Find where the given text appears and provide that cell's center as [X, Y] coordinate. 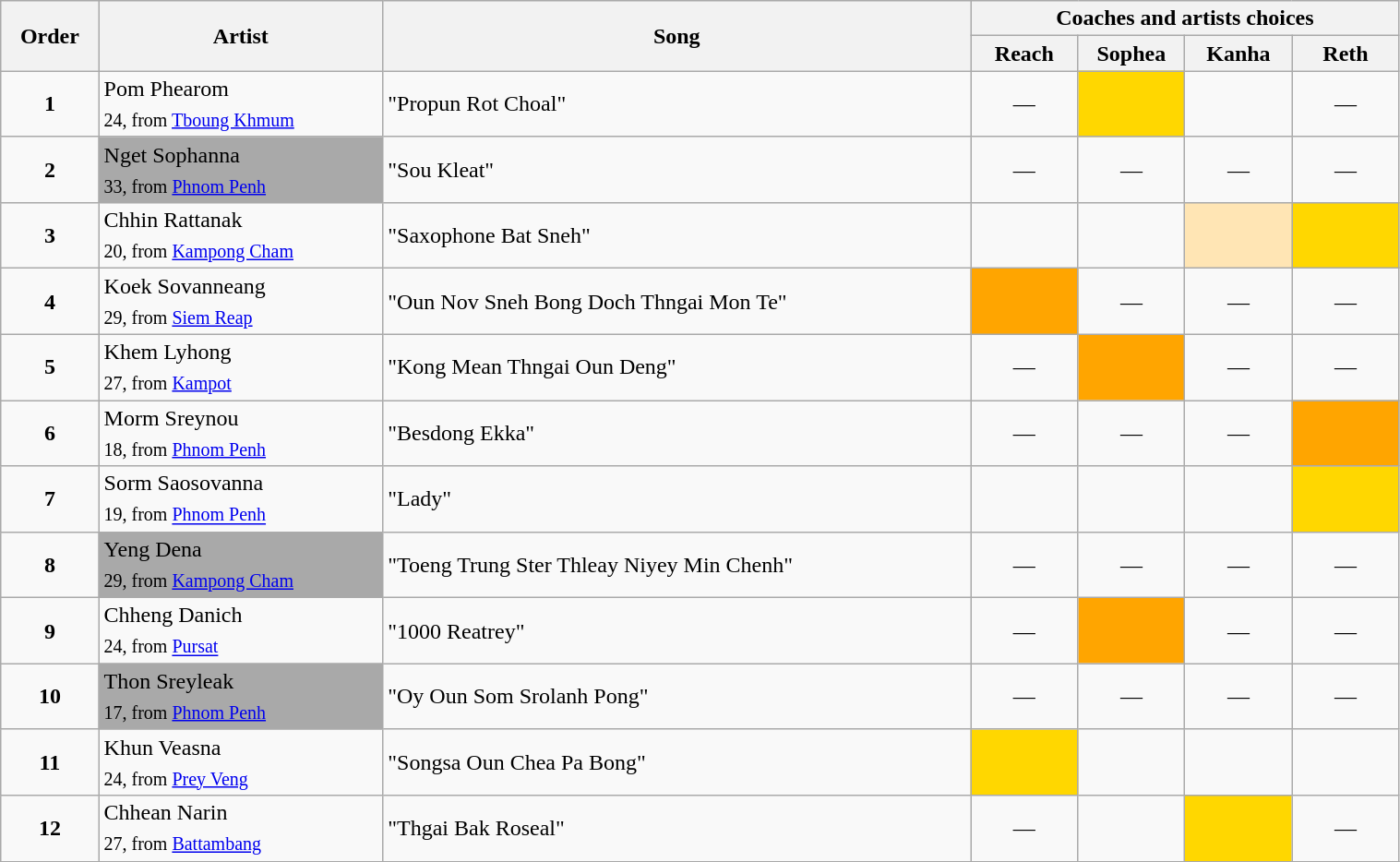
6 [50, 434]
"Toeng Trung Ster Thleay Niyey Min Chenh" [677, 565]
"Oun Nov Sneh Bong Doch Thngai Mon Te" [677, 301]
"Saxophone Bat Sneh" [677, 236]
"Sou Kleat" [677, 170]
"1000 Reatrey" [677, 631]
Coaches and artists choices [1185, 18]
Thon Sreyleak17, from Phnom Penh [241, 696]
1 [50, 103]
12 [50, 829]
7 [50, 498]
"Besdong Ekka" [677, 434]
"Propun Rot Choal" [677, 103]
"Kong Mean Thngai Oun Deng" [677, 367]
9 [50, 631]
2 [50, 170]
Nget Sophanna33, from Phnom Penh [241, 170]
Morm Sreynou18, from Phnom Penh [241, 434]
Song [677, 36]
Order [50, 36]
5 [50, 367]
Pom Phearom24, from Tboung Khmum [241, 103]
4 [50, 301]
Koek Sovanneang29, from Siem Reap [241, 301]
8 [50, 565]
Reth [1346, 54]
"Thgai Bak Roseal" [677, 829]
Sophea [1131, 54]
10 [50, 696]
Kanha [1238, 54]
"Songsa Oun Chea Pa Bong" [677, 762]
Sorm Saosovanna19, from Phnom Penh [241, 498]
Reach [1024, 54]
Artist [241, 36]
"Oy Oun Som Srolanh Pong" [677, 696]
Khun Veasna24, from Prey Veng [241, 762]
"Lady" [677, 498]
Khem Lyhong27, from Kampot [241, 367]
Yeng Dena29, from Kampong Cham [241, 565]
11 [50, 762]
Chhean Narin27, from Battambang [241, 829]
Chheng Danich24, from Pursat [241, 631]
3 [50, 236]
Chhin Rattanak20, from Kampong Cham [241, 236]
